Capture the cell that displays the provided text and extract its [X, Y] central coordinate. 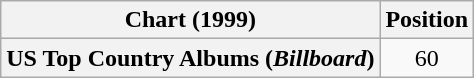
60 [427, 58]
Chart (1999) [190, 20]
Position [427, 20]
US Top Country Albums (Billboard) [190, 58]
